Provide the (x, y) coordinate of the cell's center where the given text is located.  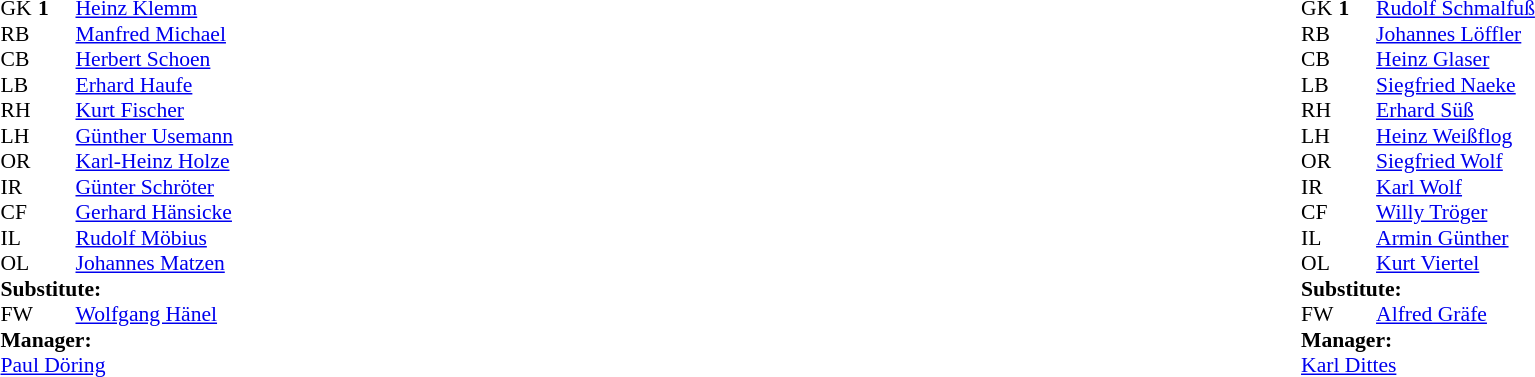
Karl Wolf (1456, 187)
Günter Schröter (155, 187)
Johannes Löffler (1456, 34)
Kurt Fischer (155, 111)
Heinz Weißflog (1456, 136)
Siegfried Naeke (1456, 85)
Herbert Schoen (155, 59)
Kurt Viertel (1456, 263)
Armin Günther (1456, 238)
Günther Usemann (155, 136)
Gerhard Hänsicke (155, 213)
Erhard Haufe (155, 85)
Johannes Matzen (155, 263)
Siegfried Wolf (1456, 161)
Wolfgang Hänel (155, 315)
Erhard Süß (1456, 111)
Manfred Michael (155, 34)
Heinz Glaser (1456, 59)
Karl-Heinz Holze (155, 161)
Alfred Gräfe (1456, 315)
Rudolf Möbius (155, 238)
Willy Tröger (1456, 213)
